Return (x, y) of the center of cell containing provided text 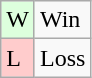
L (18, 58)
Win (62, 20)
Loss (62, 58)
W (18, 20)
